Extract the (X, Y) coordinate from the center of the cell holding the provided text.  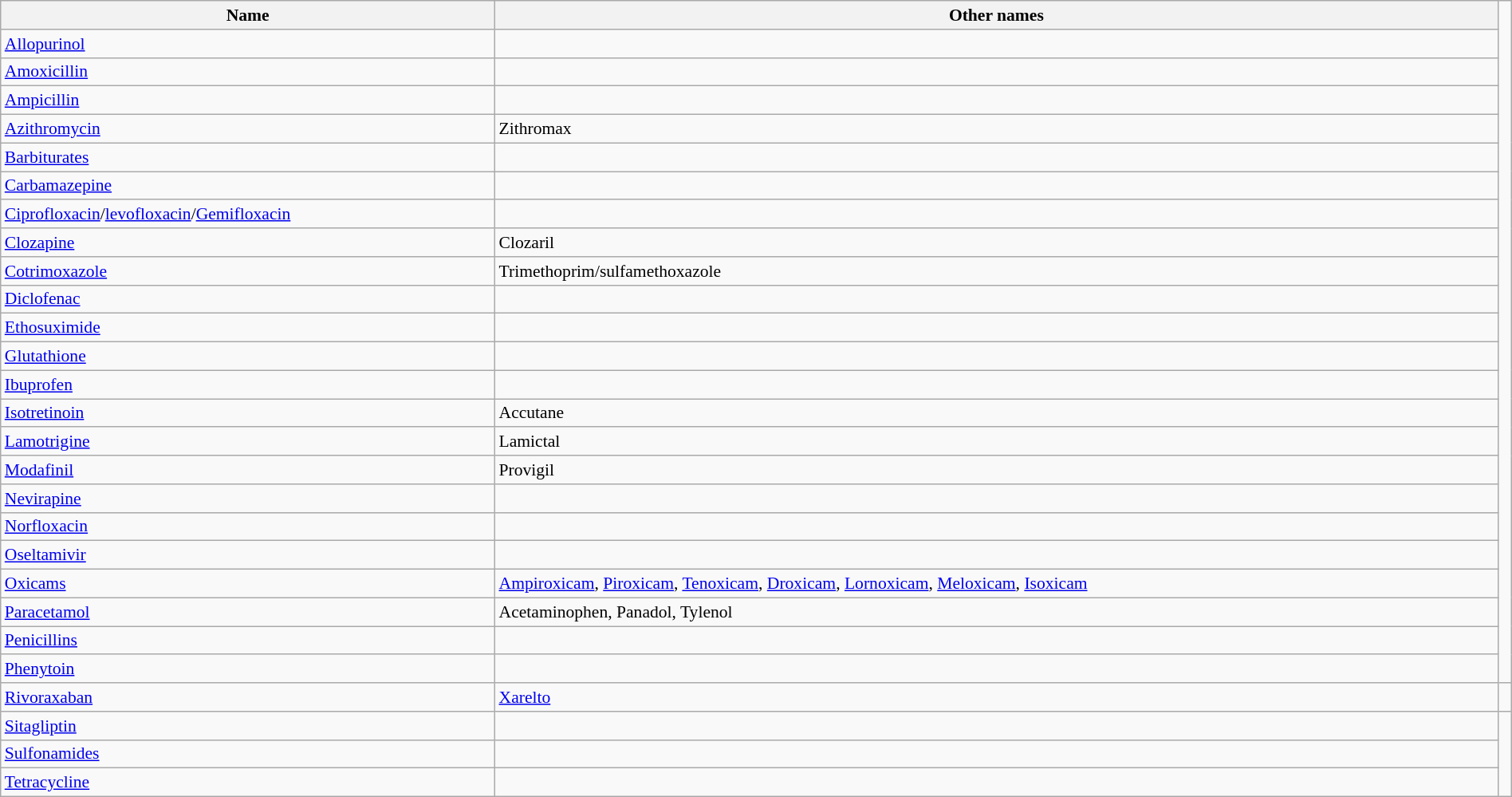
Norfloxacin (248, 527)
Clozapine (248, 243)
Xarelto (996, 697)
Rivoraxaban (248, 697)
Name (248, 15)
Acetaminophen, Panadol, Tylenol (996, 612)
Glutathione (248, 357)
Sitagliptin (248, 726)
Clozaril (996, 243)
Oseltamivir (248, 555)
Ampicillin (248, 101)
Trimethoprim/sulfamethoxazole (996, 271)
Cotrimoxazole (248, 271)
Zithromax (996, 129)
Lamotrigine (248, 442)
Accutane (996, 413)
Nevirapine (248, 499)
Isotretinoin (248, 413)
Ampiroxicam, Piroxicam, Tenoxicam, Droxicam, Lornoxicam, Meloxicam, Isoxicam (996, 584)
Oxicams (248, 584)
Phenytoin (248, 669)
Carbamazepine (248, 186)
Ethosuximide (248, 328)
Barbiturates (248, 157)
Ibuprofen (248, 385)
Diclofenac (248, 299)
Azithromycin (248, 129)
Modafinil (248, 470)
Tetracycline (248, 783)
Amoxicillin (248, 72)
Sulfonamides (248, 754)
Ciprofloxacin/levofloxacin/Gemifloxacin (248, 215)
Paracetamol (248, 612)
Other names (996, 15)
Penicillins (248, 641)
Allopurinol (248, 44)
Provigil (996, 470)
Lamictal (996, 442)
